Detect which cell encompasses the target text, then output its [x, y] center coordinate. 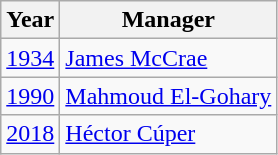
1990 [30, 96]
Year [30, 20]
1934 [30, 58]
Manager [168, 20]
2018 [30, 134]
Mahmoud El-Gohary [168, 96]
Héctor Cúper [168, 134]
James McCrae [168, 58]
